Capture the cell that displays the provided text and extract its (x, y) central coordinate. 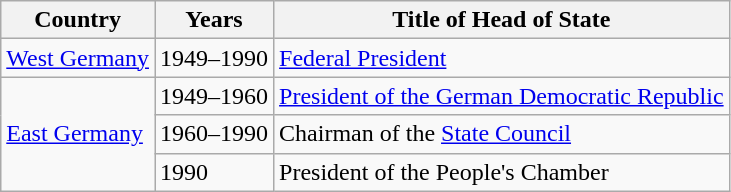
Chairman of the State Council (502, 134)
West Germany (78, 58)
1949–1990 (214, 58)
1960–1990 (214, 134)
President of the People's Chamber (502, 172)
Federal President (502, 58)
Country (78, 20)
1949–1960 (214, 96)
1990 (214, 172)
East Germany (78, 134)
Title of Head of State (502, 20)
Years (214, 20)
President of the German Democratic Republic (502, 96)
